Detect which cell encompasses the target text, then output its (x, y) center coordinate. 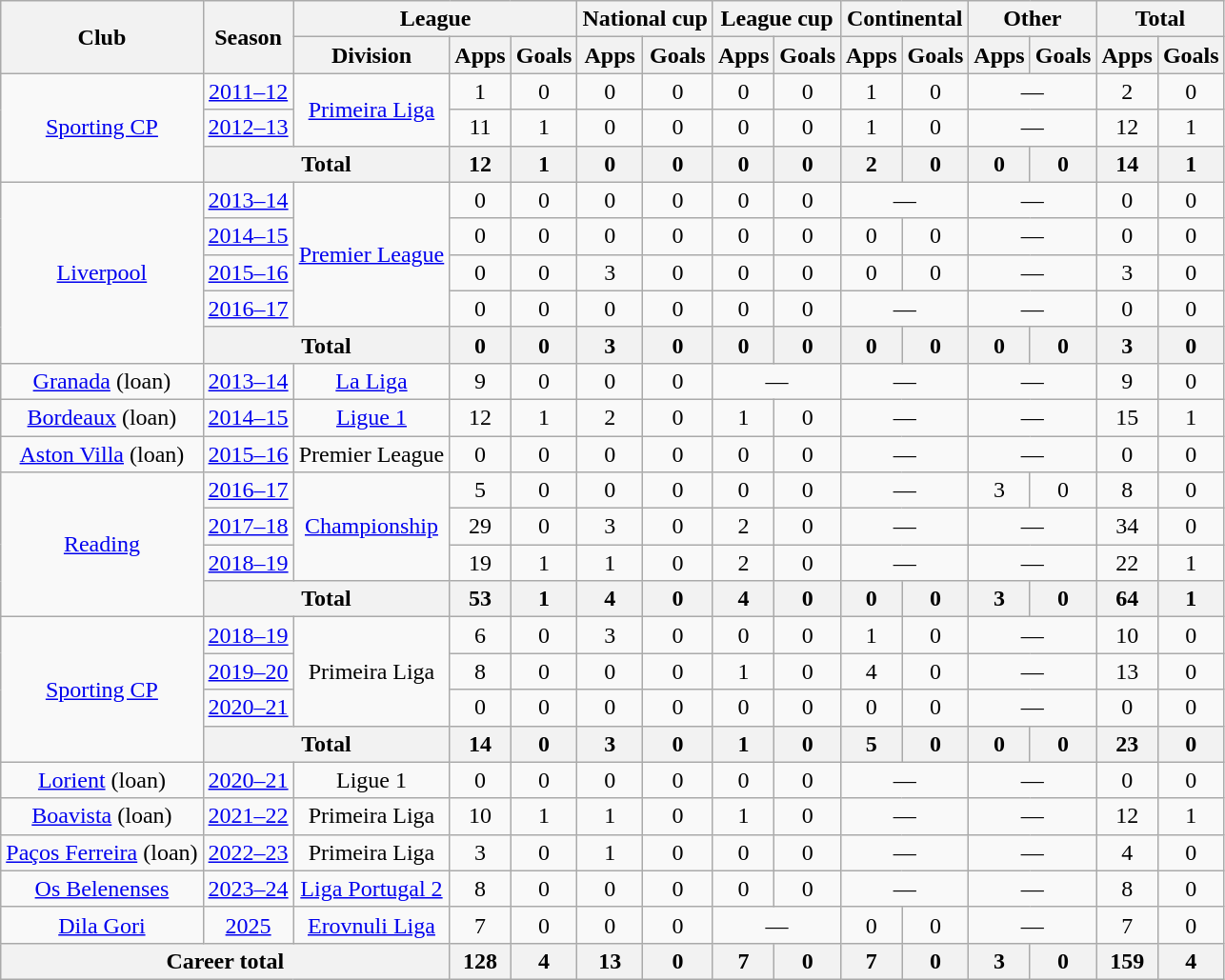
2019–20 (248, 671)
Career total (225, 961)
Club (102, 37)
64 (1127, 599)
2021–22 (248, 816)
La Liga (372, 381)
6 (480, 635)
2012–13 (248, 128)
23 (1127, 744)
53 (480, 599)
Boavista (loan) (102, 816)
Reading (102, 545)
Dila Gori (102, 925)
Paços Ferreira (loan) (102, 852)
Lorient (loan) (102, 780)
Season (248, 37)
29 (480, 527)
Championship (372, 527)
128 (480, 961)
Granada (loan) (102, 381)
159 (1127, 961)
2011–12 (248, 91)
Liverpool (102, 272)
Other (1033, 19)
2025 (248, 925)
Erovnuli Liga (372, 925)
Continental (905, 19)
22 (1127, 563)
34 (1127, 527)
2017–18 (248, 527)
19 (480, 563)
League cup (776, 19)
National cup (645, 19)
Bordeaux (loan) (102, 417)
11 (480, 128)
Os Belenenses (102, 889)
2023–24 (248, 889)
League (435, 19)
Division (372, 55)
15 (1127, 417)
Liga Portugal 2 (372, 889)
Aston Villa (loan) (102, 454)
2022–23 (248, 852)
